Find where the given text appears and provide that cell's center as (x, y) coordinate. 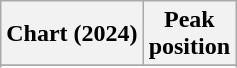
Chart (2024) (72, 34)
Peakposition (189, 34)
